Determine the [x, y] coordinate at the center of the cell enclosing the given text.  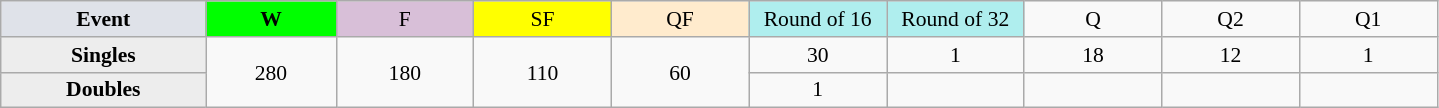
Q2 [1231, 19]
QF [680, 19]
W [271, 19]
Doubles [104, 90]
Singles [104, 55]
280 [271, 72]
Q [1093, 19]
12 [1231, 55]
Event [104, 19]
F [405, 19]
Q1 [1368, 19]
110 [543, 72]
Round of 16 [818, 19]
30 [818, 55]
180 [405, 72]
Round of 32 [955, 19]
60 [680, 72]
SF [543, 19]
18 [1093, 55]
